Detect which cell encompasses the target text, then output its [X, Y] center coordinate. 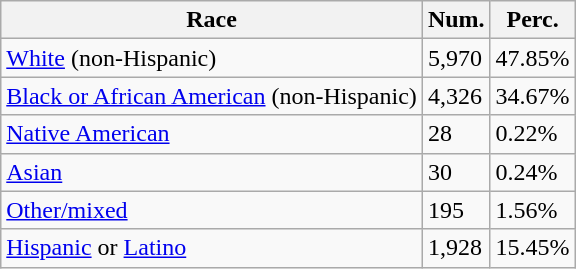
Race [212, 20]
Num. [456, 20]
Native American [212, 134]
15.45% [532, 248]
0.22% [532, 134]
28 [456, 134]
4,326 [456, 96]
34.67% [532, 96]
195 [456, 210]
Hispanic or Latino [212, 248]
White (non-Hispanic) [212, 58]
47.85% [532, 58]
5,970 [456, 58]
30 [456, 172]
Other/mixed [212, 210]
Perc. [532, 20]
Asian [212, 172]
Black or African American (non-Hispanic) [212, 96]
1.56% [532, 210]
1,928 [456, 248]
0.24% [532, 172]
